Locate the cell with the specified text and output its (X, Y) center coordinate. 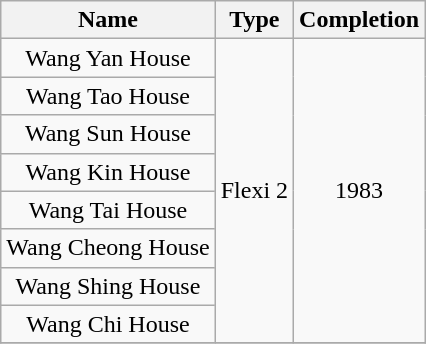
1983 (360, 191)
Flexi 2 (254, 191)
Wang Cheong House (108, 248)
Wang Chi House (108, 324)
Wang Kin House (108, 172)
Wang Tai House (108, 210)
Wang Sun House (108, 134)
Wang Shing House (108, 286)
Wang Tao House (108, 96)
Name (108, 20)
Type (254, 20)
Wang Yan House (108, 58)
Completion (360, 20)
